Output the (X, Y) coordinate of the center of the cell containing the given text.  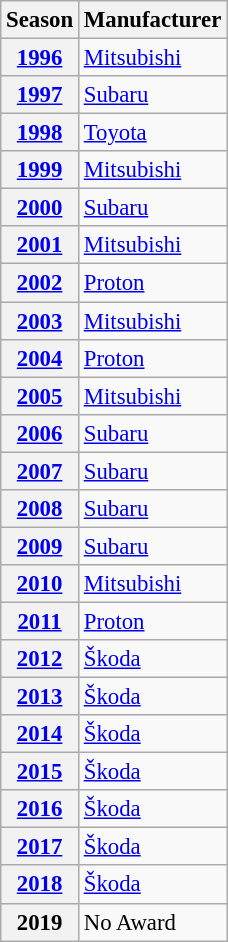
2019 (40, 922)
2003 (40, 321)
Toyota (152, 133)
2017 (40, 847)
2010 (40, 584)
1996 (40, 58)
2002 (40, 283)
2011 (40, 621)
2005 (40, 396)
2012 (40, 659)
Season (40, 20)
2001 (40, 245)
2016 (40, 809)
1999 (40, 170)
2013 (40, 697)
2014 (40, 734)
2006 (40, 433)
Manufacturer (152, 20)
2000 (40, 208)
2015 (40, 772)
2018 (40, 885)
2008 (40, 509)
No Award (152, 922)
1997 (40, 95)
1998 (40, 133)
2007 (40, 471)
2004 (40, 358)
2009 (40, 546)
